Return [X, Y] of the center of cell containing provided text 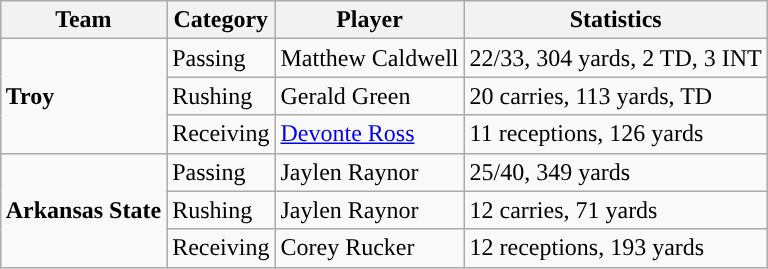
Statistics [616, 20]
Corey Rucker [370, 248]
Team [83, 20]
Player [370, 20]
20 carries, 113 yards, TD [616, 96]
Arkansas State [83, 210]
Troy [83, 96]
Category [221, 20]
12 carries, 71 yards [616, 210]
Matthew Caldwell [370, 58]
Gerald Green [370, 96]
22/33, 304 yards, 2 TD, 3 INT [616, 58]
25/40, 349 yards [616, 172]
12 receptions, 193 yards [616, 248]
11 receptions, 126 yards [616, 134]
Devonte Ross [370, 134]
